Capture the cell that displays the provided text and extract its (x, y) central coordinate. 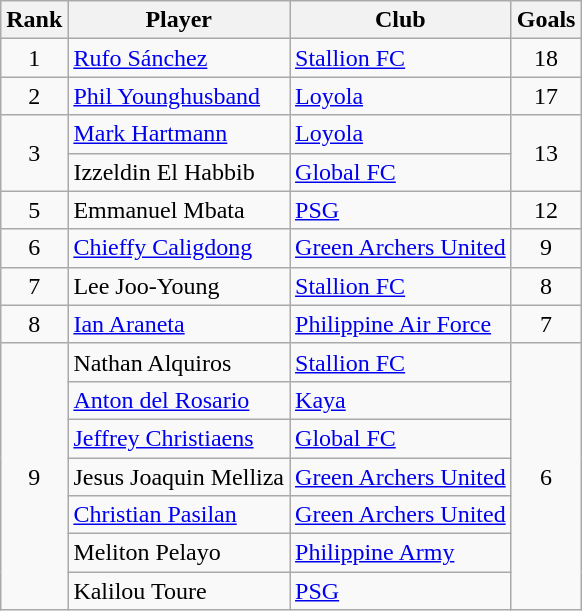
5 (34, 210)
Rufo Sánchez (179, 58)
2 (34, 96)
13 (546, 153)
Ian Araneta (179, 324)
17 (546, 96)
Chieffy Caligdong (179, 248)
1 (34, 58)
Izzeldin El Habbib (179, 172)
Philippine Air Force (401, 324)
Goals (546, 20)
Rank (34, 20)
Club (401, 20)
3 (34, 153)
Anton del Rosario (179, 400)
Christian Pasilan (179, 515)
Player (179, 20)
Jeffrey Christiaens (179, 438)
Jesus Joaquin Melliza (179, 477)
Phil Younghusband (179, 96)
Kaya (401, 400)
Emmanuel Mbata (179, 210)
Meliton Pelayo (179, 553)
Lee Joo-Young (179, 286)
Nathan Alquiros (179, 362)
Mark Hartmann (179, 134)
12 (546, 210)
Philippine Army (401, 553)
18 (546, 58)
Kalilou Toure (179, 591)
